Pinpoint the cell where the given text exists, returning its (X, Y) midpoint coordinate. 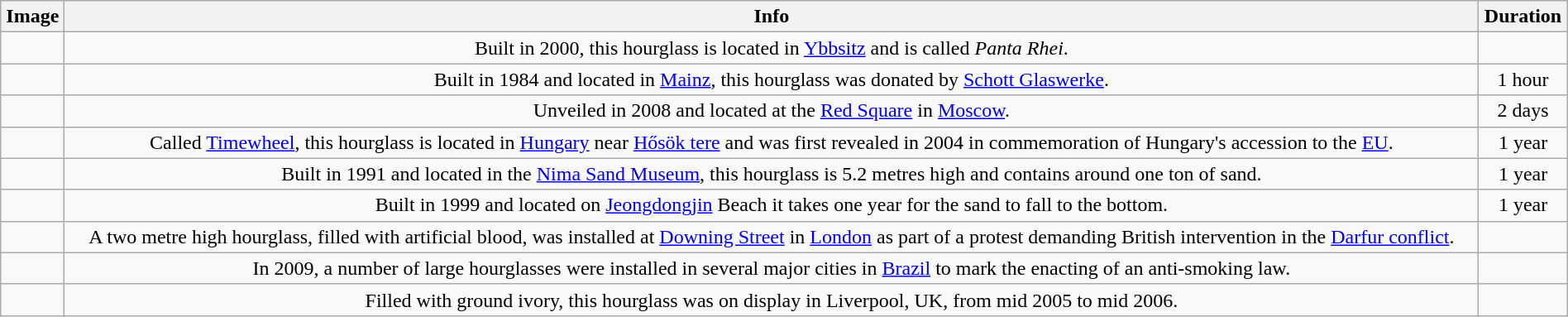
In 2009, a number of large hourglasses were installed in several major cities in Brazil to mark the enacting of an anti-smoking law. (772, 268)
Built in 1991 and located in the Nima Sand Museum, this hourglass is 5.2 metres high and contains around one ton of sand. (772, 174)
1 hour (1523, 79)
Filled with ground ivory, this hourglass was on display in Liverpool, UK, from mid 2005 to mid 2006. (772, 300)
Duration (1523, 17)
Unveiled in 2008 and located at the Red Square in Moscow. (772, 111)
Built in 1999 and located on Jeongdongjin Beach it takes one year for the sand to fall to the bottom. (772, 205)
Image (33, 17)
2 days (1523, 111)
Built in 2000, this hourglass is located in Ybbsitz and is called Panta Rhei. (772, 48)
Info (772, 17)
Built in 1984 and located in Mainz, this hourglass was donated by Schott Glaswerke. (772, 79)
